From the cell containing the given text, extract its center point as [X, Y] coordinate. 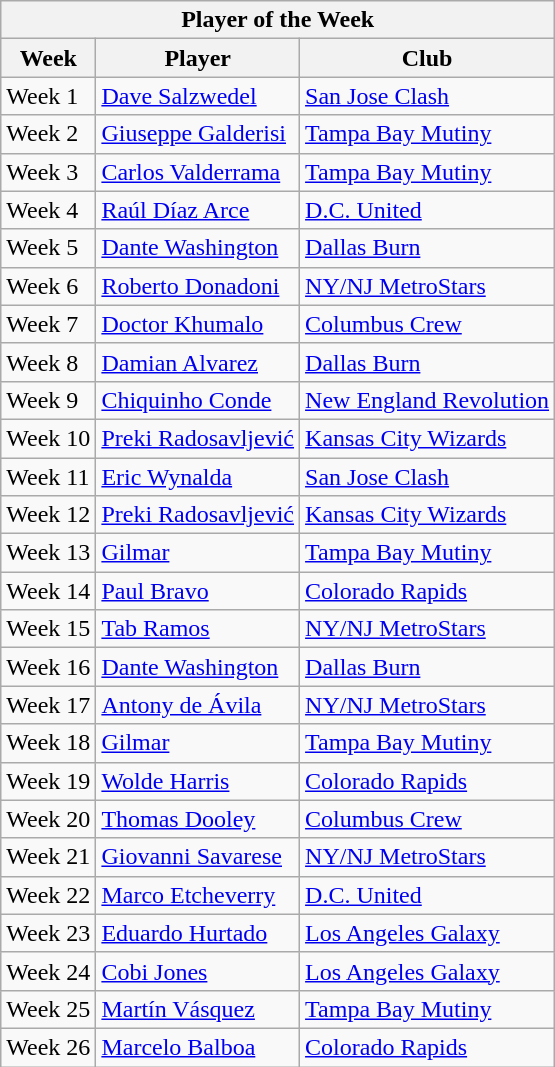
Week 23 [48, 933]
Thomas Dooley [198, 819]
Week 12 [48, 515]
Carlos Valderrama [198, 172]
Week 16 [48, 667]
Week 2 [48, 134]
Giuseppe Galderisi [198, 134]
Week 10 [48, 438]
Week 17 [48, 705]
Week 11 [48, 477]
Eric Wynalda [198, 477]
Club [428, 58]
Week 9 [48, 400]
New England Revolution [428, 400]
Week 22 [48, 895]
Cobi Jones [198, 971]
Paul Bravo [198, 591]
Martín Vásquez [198, 1009]
Tab Ramos [198, 629]
Player [198, 58]
Week 15 [48, 629]
Week 5 [48, 248]
Week 19 [48, 781]
Week 26 [48, 1047]
Week 4 [48, 210]
Eduardo Hurtado [198, 933]
Week 20 [48, 819]
Marcelo Balboa [198, 1047]
Week 7 [48, 324]
Week 6 [48, 286]
Week 8 [48, 362]
Week 18 [48, 743]
Antony de Ávila [198, 705]
Wolde Harris [198, 781]
Dave Salzwedel [198, 96]
Raúl Díaz Arce [198, 210]
Roberto Donadoni [198, 286]
Week 25 [48, 1009]
Week 3 [48, 172]
Week 24 [48, 971]
Chiquinho Conde [198, 400]
Week 21 [48, 857]
Week 14 [48, 591]
Marco Etcheverry [198, 895]
Week 13 [48, 553]
Player of the Week [278, 20]
Week [48, 58]
Week 1 [48, 96]
Damian Alvarez [198, 362]
Giovanni Savarese [198, 857]
Doctor Khumalo [198, 324]
